Find where the given text appears and provide that cell's center as (x, y) coordinate. 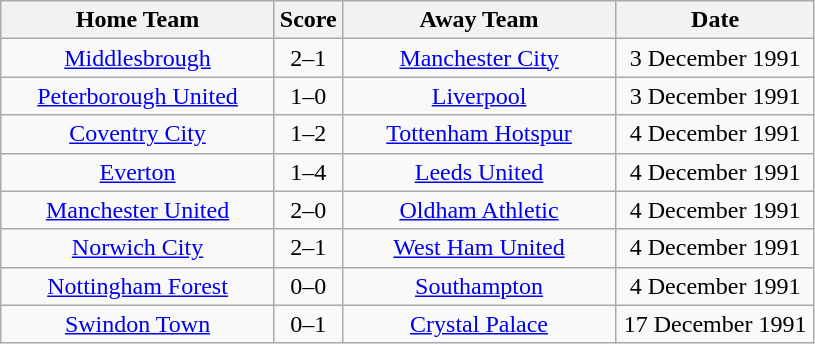
West Ham United (479, 248)
1–2 (308, 134)
Oldham Athletic (479, 210)
Nottingham Forest (138, 286)
Norwich City (138, 248)
Score (308, 20)
0–0 (308, 286)
Home Team (138, 20)
Manchester United (138, 210)
1–0 (308, 96)
Middlesbrough (138, 58)
Coventry City (138, 134)
Manchester City (479, 58)
2–0 (308, 210)
Liverpool (479, 96)
1–4 (308, 172)
Southampton (479, 286)
17 December 1991 (716, 324)
Everton (138, 172)
Leeds United (479, 172)
0–1 (308, 324)
Date (716, 20)
Swindon Town (138, 324)
Crystal Palace (479, 324)
Tottenham Hotspur (479, 134)
Away Team (479, 20)
Peterborough United (138, 96)
